Extract the [x, y] coordinate from the center of the cell holding the provided text.  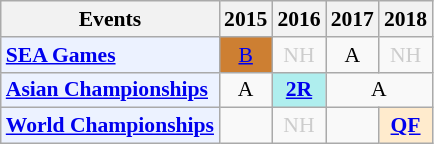
2016 [298, 19]
World Championships [110, 126]
Events [110, 19]
B [246, 55]
SEA Games [110, 55]
Asian Championships [110, 90]
2017 [352, 19]
2R [298, 90]
2015 [246, 19]
2018 [406, 19]
QF [406, 126]
